From the cell containing the given text, extract its center point as [x, y] coordinate. 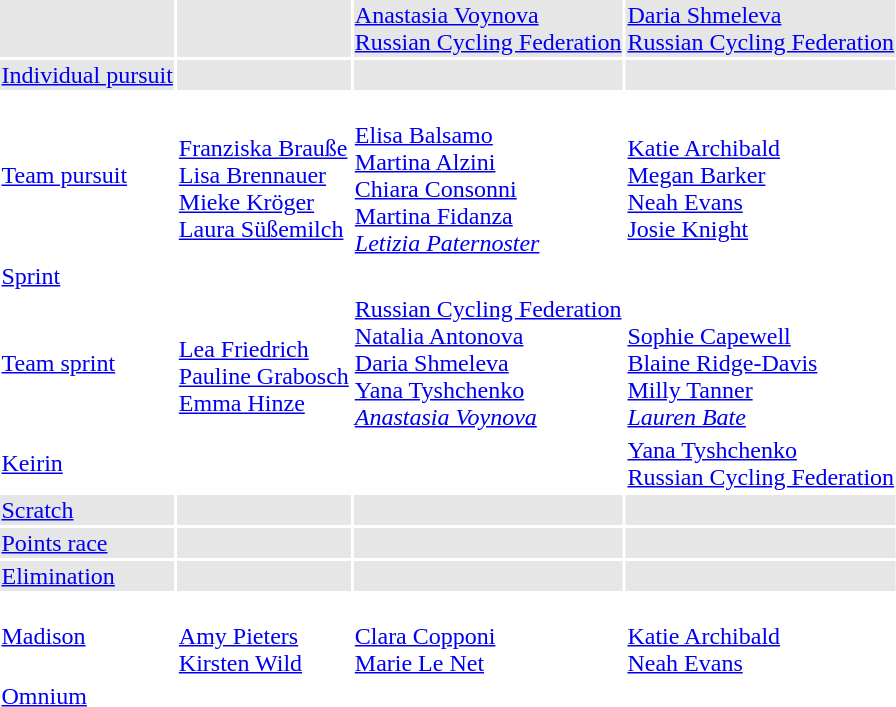
Amy PietersKirsten Wild [264, 636]
Russian Cycling FederationNatalia AntonovaDaria ShmelevaYana TyshchenkoAnastasia Voynova [488, 363]
Daria Shmeleva Russian Cycling Federation [761, 28]
Lea FriedrichPauline GraboschEmma Hinze [264, 363]
Keirin [87, 464]
Anastasia Voynova Russian Cycling Federation [488, 28]
Katie ArchibaldNeah Evans [761, 636]
Team pursuit [87, 176]
Individual pursuit [87, 75]
Team sprint [87, 363]
Clara CopponiMarie Le Net [488, 636]
Elisa BalsamoMartina AlziniChiara ConsonniMartina FidanzaLetizia Paternoster [488, 176]
Points race [87, 543]
Sprint [87, 276]
Elimination [87, 576]
Franziska BraußeLisa BrennauerMieke KrögerLaura Süßemilch [264, 176]
Katie ArchibaldMegan BarkerNeah EvansJosie Knight [761, 176]
Scratch [87, 510]
Sophie CapewellBlaine Ridge-DavisMilly TannerLauren Bate [761, 363]
Madison [87, 636]
Yana Tyshchenko Russian Cycling Federation [761, 464]
